Extract the [X, Y] coordinate from the center of the cell holding the provided text.  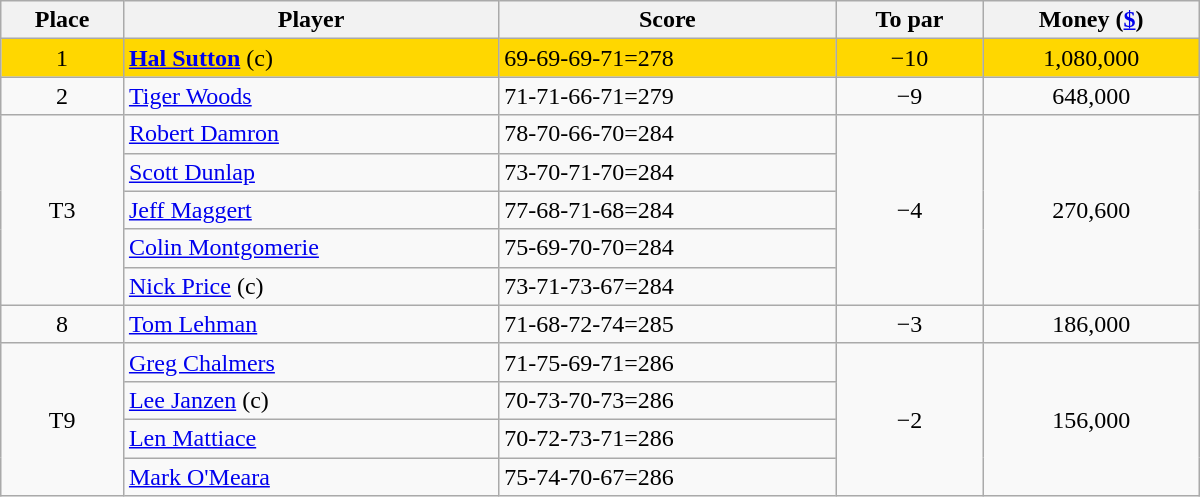
Tiger Woods [310, 96]
75-74-70-67=286 [668, 477]
Robert Damron [310, 134]
Len Mattiace [310, 438]
Money ($) [1091, 20]
70-72-73-71=286 [668, 438]
71-75-69-71=286 [668, 362]
70-73-70-73=286 [668, 400]
Jeff Maggert [310, 210]
75-69-70-70=284 [668, 248]
Nick Price (c) [310, 286]
73-71-73-67=284 [668, 286]
78-70-66-70=284 [668, 134]
Tom Lehman [310, 324]
−4 [910, 210]
Greg Chalmers [310, 362]
186,000 [1091, 324]
69-69-69-71=278 [668, 58]
To par [910, 20]
Place [62, 20]
T3 [62, 210]
Lee Janzen (c) [310, 400]
−2 [910, 419]
Score [668, 20]
T9 [62, 419]
8 [62, 324]
Colin Montgomerie [310, 248]
1 [62, 58]
73-70-71-70=284 [668, 172]
1,080,000 [1091, 58]
Player [310, 20]
−9 [910, 96]
Mark O'Meara [310, 477]
2 [62, 96]
77-68-71-68=284 [668, 210]
156,000 [1091, 419]
Hal Sutton (c) [310, 58]
270,600 [1091, 210]
648,000 [1091, 96]
−10 [910, 58]
Scott Dunlap [310, 172]
71-68-72-74=285 [668, 324]
71-71-66-71=279 [668, 96]
−3 [910, 324]
